Identify which cell holds the provided text, then report its (x, y) central coordinate. 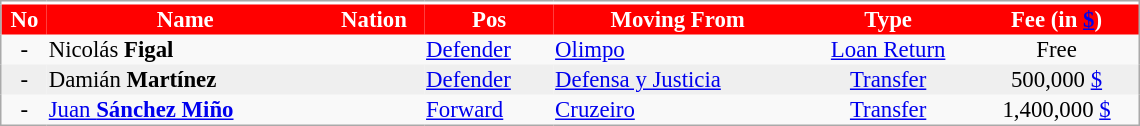
Nation (374, 19)
Nicolás Figal (185, 49)
Name (185, 19)
Free (1058, 49)
Forward (490, 110)
Defensa y Justicia (678, 79)
500,000 $ (1058, 79)
Pos (490, 19)
Cruzeiro (678, 110)
No (24, 19)
Type (888, 19)
Fee (in $) (1058, 19)
Olimpo (678, 49)
Damián Martínez (185, 79)
Loan Return (888, 49)
Juan Sánchez Miño (185, 110)
Moving From (678, 19)
1,400,000 $ (1058, 110)
